Search for the cell housing the specified text and yield its (X, Y) center coordinate. 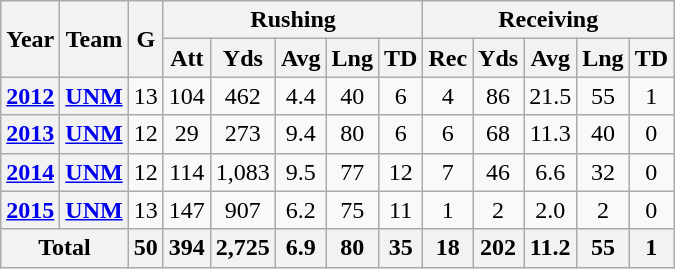
7 (448, 172)
114 (186, 172)
11 (400, 210)
1,083 (242, 172)
9.5 (300, 172)
Year (30, 39)
50 (146, 248)
2015 (30, 210)
6.2 (300, 210)
2013 (30, 134)
86 (498, 96)
6.9 (300, 248)
4.4 (300, 96)
9.4 (300, 134)
202 (498, 248)
Rec (448, 58)
147 (186, 210)
77 (352, 172)
75 (352, 210)
35 (400, 248)
Rushing (293, 20)
18 (448, 248)
6.6 (550, 172)
273 (242, 134)
394 (186, 248)
32 (603, 172)
Team (94, 39)
11.2 (550, 248)
46 (498, 172)
Total (64, 248)
Receiving (548, 20)
Att (186, 58)
29 (186, 134)
2,725 (242, 248)
21.5 (550, 96)
11.3 (550, 134)
4 (448, 96)
2014 (30, 172)
462 (242, 96)
2012 (30, 96)
G (146, 39)
2.0 (550, 210)
104 (186, 96)
907 (242, 210)
68 (498, 134)
